Output the (x, y) coordinate of the center of the cell containing the given text.  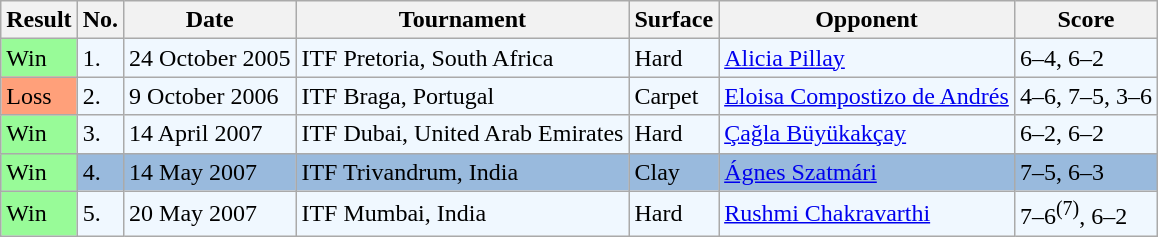
Alicia Pillay (867, 58)
14 May 2007 (210, 172)
Result (39, 20)
Clay (674, 172)
2. (100, 96)
24 October 2005 (210, 58)
9 October 2006 (210, 96)
Loss (39, 96)
Date (210, 20)
ITF Pretoria, South Africa (462, 58)
Carpet (674, 96)
ITF Braga, Portugal (462, 96)
Ágnes Szatmári (867, 172)
Surface (674, 20)
5. (100, 214)
20 May 2007 (210, 214)
ITF Mumbai, India (462, 214)
Çağla Büyükakçay (867, 134)
14 April 2007 (210, 134)
Eloisa Compostizo de Andrés (867, 96)
3. (100, 134)
Score (1086, 20)
Rushmi Chakravarthi (867, 214)
4. (100, 172)
1. (100, 58)
7–5, 6–3 (1086, 172)
Opponent (867, 20)
No. (100, 20)
ITF Trivandrum, India (462, 172)
ITF Dubai, United Arab Emirates (462, 134)
4–6, 7–5, 3–6 (1086, 96)
Tournament (462, 20)
7–6(7), 6–2 (1086, 214)
6–2, 6–2 (1086, 134)
6–4, 6–2 (1086, 58)
